Scan for the cell matching the given text and deliver its (x, y) coordinate at center. 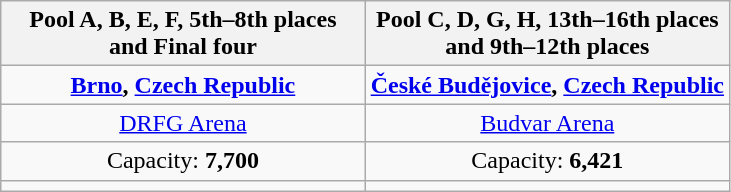
Pool C, D, G, H, 13th–16th placesand 9th–12th places (547, 34)
Budvar Arena (547, 123)
Pool A, B, E, F, 5th–8th placesand Final four (183, 34)
České Budějovice, Czech Republic (547, 85)
Capacity: 6,421 (547, 161)
Capacity: 7,700 (183, 161)
Brno, Czech Republic (183, 85)
DRFG Arena (183, 123)
